Identify which cell holds the provided text, then report its (X, Y) central coordinate. 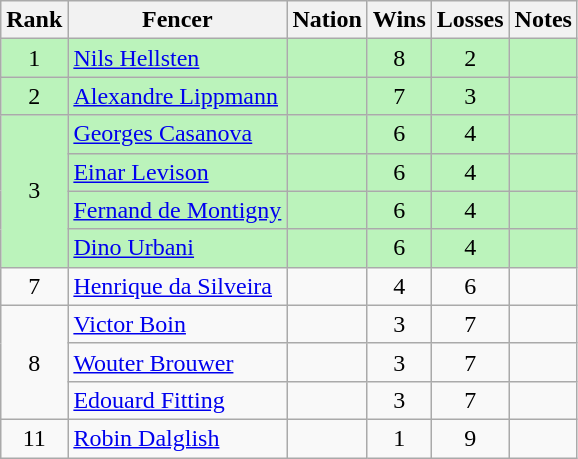
9 (470, 438)
Losses (470, 20)
Rank (34, 20)
Alexandre Lippmann (178, 96)
11 (34, 438)
Einar Levison (178, 172)
Henrique da Silveira (178, 286)
Robin Dalglish (178, 438)
Victor Boin (178, 324)
Wouter Brouwer (178, 362)
Fernand de Montigny (178, 210)
Nation (327, 20)
Nils Hellsten (178, 58)
Notes (543, 20)
Fencer (178, 20)
Dino Urbani (178, 248)
Wins (399, 20)
Edouard Fitting (178, 400)
Georges Casanova (178, 134)
